Capture the cell that displays the provided text and extract its [X, Y] central coordinate. 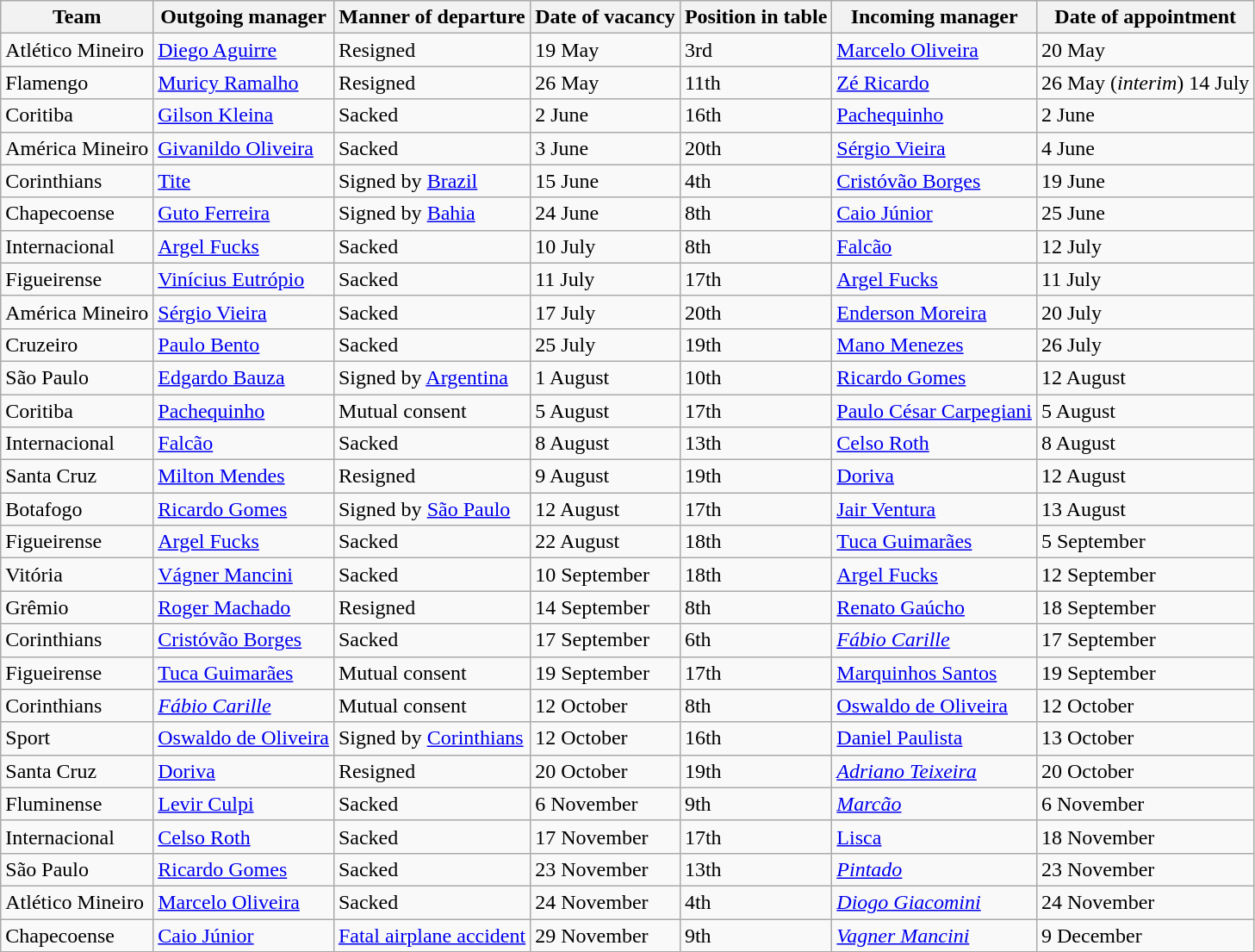
Guto Ferreira [244, 214]
29 November [606, 935]
9 December [1145, 935]
15 June [606, 181]
Milton Mendes [244, 476]
Vinícius Eutrópio [244, 279]
25 June [1145, 214]
Levir Culpi [244, 804]
Givanildo Oliveira [244, 148]
11th [755, 83]
Tite [244, 181]
20 July [1145, 312]
3rd [755, 50]
20 May [1145, 50]
18 September [1145, 607]
Signed by São Paulo [432, 509]
Signed by Bahia [432, 214]
Signed by Brazil [432, 181]
22 August [606, 542]
Jair Ventura [935, 509]
Paulo Bento [244, 345]
12 September [1145, 575]
Outgoing manager [244, 17]
24 June [606, 214]
26 May (interim) 14 July [1145, 83]
Vagner Mancini [935, 935]
Signed by Corinthians [432, 738]
Botafogo [78, 509]
Diogo Giacomini [935, 902]
10 September [606, 575]
14 September [606, 607]
Renato Gaúcho [935, 607]
6th [755, 640]
19 May [606, 50]
Grêmio [78, 607]
Sport [78, 738]
10 July [606, 246]
Flamengo [78, 83]
3 June [606, 148]
4 June [1145, 148]
Zé Ricardo [935, 83]
Vitória [78, 575]
Lisca [935, 837]
Edgardo Bauza [244, 377]
Roger Machado [244, 607]
Daniel Paulista [935, 738]
Diego Aguirre [244, 50]
26 July [1145, 345]
9 August [606, 476]
Mano Menezes [935, 345]
Enderson Moreira [935, 312]
Date of appointment [1145, 17]
19 June [1145, 181]
12 July [1145, 246]
Pintado [935, 869]
5 September [1145, 542]
17 July [606, 312]
25 July [606, 345]
Signed by Argentina [432, 377]
26 May [606, 83]
Manner of departure [432, 17]
13 August [1145, 509]
Fluminense [78, 804]
Marcão [935, 804]
10th [755, 377]
17 November [606, 837]
Muricy Ramalho [244, 83]
13 October [1145, 738]
Cruzeiro [78, 345]
Incoming manager [935, 17]
Team [78, 17]
1 August [606, 377]
Adriano Teixeira [935, 771]
18 November [1145, 837]
Position in table [755, 17]
Paulo César Carpegiani [935, 411]
Marquinhos Santos [935, 673]
Fatal airplane accident [432, 935]
Vágner Mancini [244, 575]
Gilson Kleina [244, 115]
Date of vacancy [606, 17]
